Pinpoint the cell where the given text exists, returning its [X, Y] midpoint coordinate. 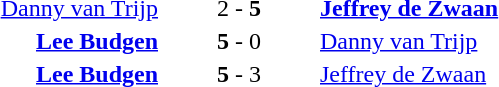
5 - 0 [238, 41]
